Return [X, Y] of the center of cell containing provided text 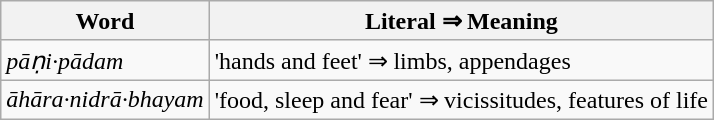
'food, sleep and fear' ⇒ vicissitudes, features of life [461, 100]
āhāra·nidrā·bhayam [105, 100]
Literal ⇒ Meaning [461, 21]
pāṇi·pādam [105, 60]
'hands and feet' ⇒ limbs, appendages [461, 60]
Word [105, 21]
